Capture the cell that displays the provided text and extract its (x, y) central coordinate. 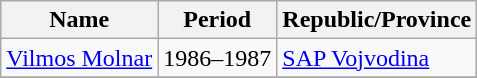
1986–1987 (218, 58)
Republic/Province (377, 20)
Period (218, 20)
SAP Vojvodina (377, 58)
Name (80, 20)
Vilmos Molnar (80, 58)
